For the text-containing cell, return its midpoint in (X, Y) coordinate format. 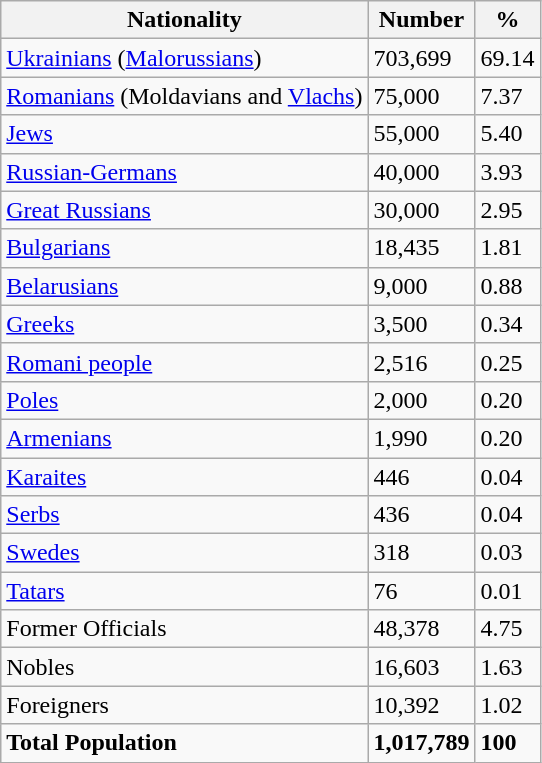
76 (422, 591)
3,500 (422, 324)
446 (422, 477)
2,000 (422, 400)
Bulgarians (184, 248)
10,392 (422, 705)
5.40 (508, 134)
Russian-Germans (184, 172)
55,000 (422, 134)
1.63 (508, 667)
4.75 (508, 629)
2,516 (422, 362)
Foreigners (184, 705)
0.25 (508, 362)
75,000 (422, 96)
3.93 (508, 172)
0.88 (508, 286)
Nobles (184, 667)
1,017,789 (422, 743)
Armenians (184, 438)
48,378 (422, 629)
318 (422, 553)
Serbs (184, 515)
18,435 (422, 248)
Tatars (184, 591)
703,699 (422, 58)
0.34 (508, 324)
Great Russians (184, 210)
1.81 (508, 248)
Romanians (Moldavians and Vlachs) (184, 96)
0.03 (508, 553)
Romani people (184, 362)
9,000 (422, 286)
16,603 (422, 667)
Poles (184, 400)
Greeks (184, 324)
Total Population (184, 743)
Former Officials (184, 629)
436 (422, 515)
7.37 (508, 96)
Jews (184, 134)
2.95 (508, 210)
Number (422, 20)
1.02 (508, 705)
Karaites (184, 477)
% (508, 20)
Ukrainians (Malorussians) (184, 58)
69.14 (508, 58)
Belarusians (184, 286)
Nationality (184, 20)
30,000 (422, 210)
Swedes (184, 553)
0.01 (508, 591)
100 (508, 743)
40,000 (422, 172)
1,990 (422, 438)
